For the text-containing cell, return its midpoint in [X, Y] coordinate format. 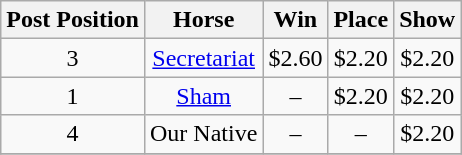
$2.60 [296, 58]
Sham [203, 96]
Place [361, 20]
Post Position [73, 20]
Win [296, 20]
3 [73, 58]
Our Native [203, 134]
1 [73, 96]
Horse [203, 20]
4 [73, 134]
Show [428, 20]
Secretariat [203, 58]
